Pinpoint the cell where the given text exists, returning its (x, y) midpoint coordinate. 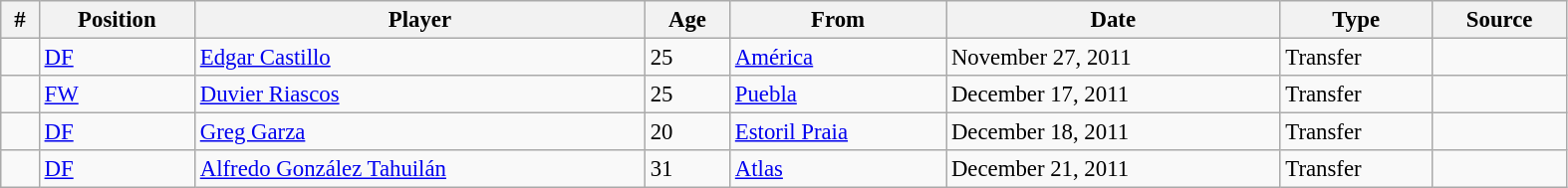
Player (419, 20)
Edgar Castillo (419, 58)
20 (687, 132)
América (839, 58)
Date (1114, 20)
# (20, 20)
Age (687, 20)
Alfredo González Tahuilán (419, 169)
Type (1356, 20)
Position (117, 20)
From (839, 20)
December 17, 2011 (1114, 94)
Atlas (839, 169)
FW (117, 94)
December 18, 2011 (1114, 132)
Source (1498, 20)
Duvier Riascos (419, 94)
Estoril Praia (839, 132)
Greg Garza (419, 132)
November 27, 2011 (1114, 58)
31 (687, 169)
December 21, 2011 (1114, 169)
Puebla (839, 94)
